Search for the cell housing the specified text and yield its [x, y] center coordinate. 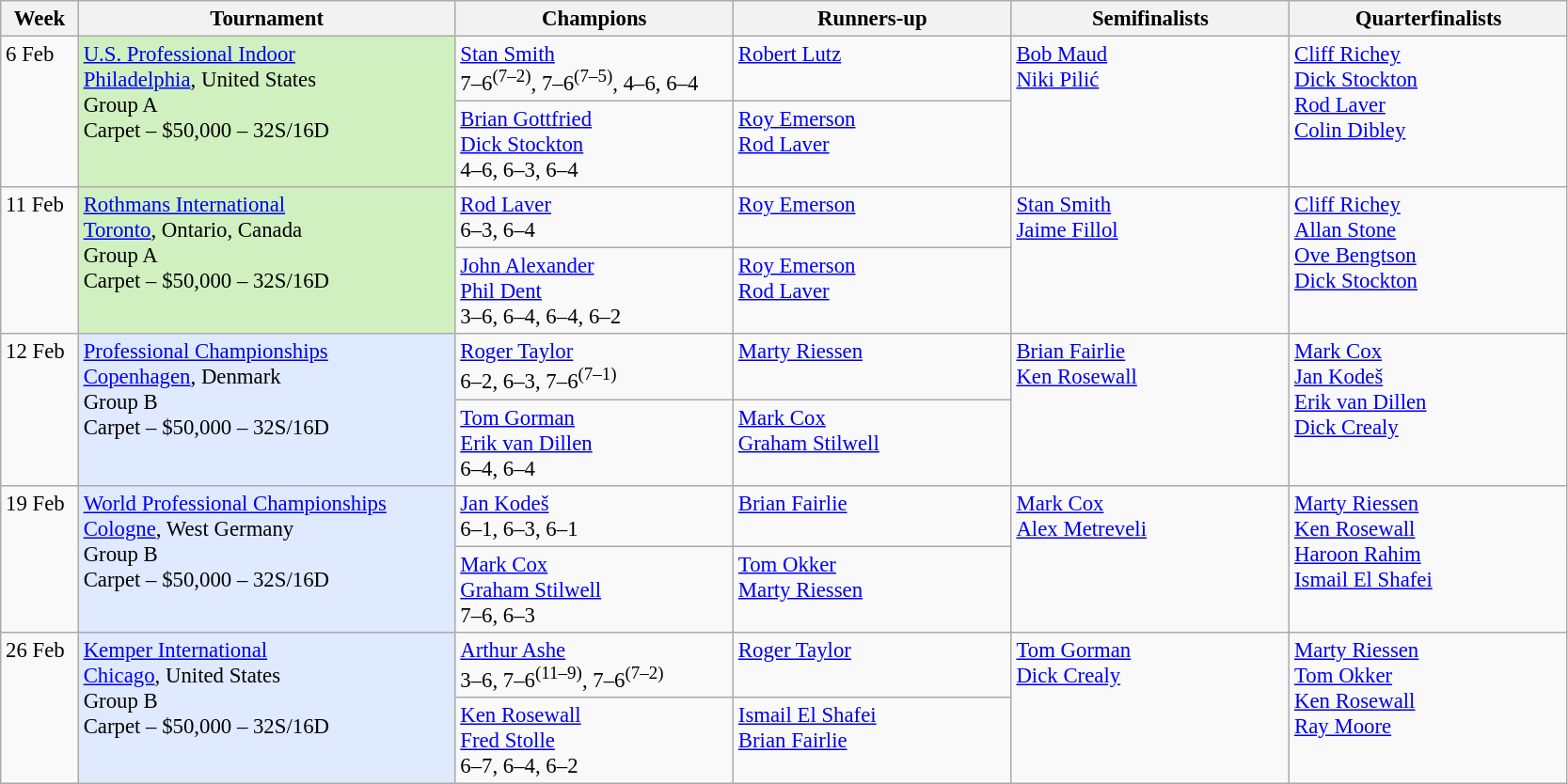
Quarterfinalists [1429, 19]
Robert Lutz [873, 70]
11 Feb [40, 260]
Brian Gottfried Dick Stockton4–6, 6–3, 6–4 [594, 145]
Rothmans International Toronto, Ontario, CanadaGroup ACarpet – $50,000 – 32S/16D [267, 260]
19 Feb [40, 558]
Mark Cox Alex Metreveli [1150, 558]
Rod Laver6–3, 6–4 [594, 218]
Stan Smith Jaime Fillol [1150, 260]
Tom Gorman Dick Crealy [1150, 707]
Mark Cox Graham Stilwell [873, 443]
Tom Okker Marty Riessen [873, 589]
Week [40, 19]
Kemper International Chicago, United StatesGroup BCarpet – $50,000 – 32S/16D [267, 707]
Roger Taylor [873, 664]
Mark Cox Jan Kodeš Erik van Dillen Dick Crealy [1429, 410]
Bob Maud Niki Pilić [1150, 113]
Semifinalists [1150, 19]
Runners-up [873, 19]
Professional Championships Copenhagen, DenmarkGroup BCarpet – $50,000 – 32S/16D [267, 410]
6 Feb [40, 113]
World Professional Championships Cologne, West GermanyGroup BCarpet – $50,000 – 32S/16D [267, 558]
Tom Gorman Erik van Dillen6–4, 6–4 [594, 443]
Roy Emerson [873, 218]
Champions [594, 19]
Ken Rosewall Fred Stolle6–7, 6–4, 6–2 [594, 741]
Marty Riessen Ken Rosewall Haroon Rahim Ismail El Shafei [1429, 558]
Stan Smith7–6(7–2), 7–6(7–5), 4–6, 6–4 [594, 70]
Tournament [267, 19]
John Alexander Phil Dent3–6, 6–4, 6–4, 6–2 [594, 291]
Brian Fairlie Ken Rosewall [1150, 410]
Marty Riessen Tom Okker Ken Rosewall Ray Moore [1429, 707]
Jan Kodeš6–1, 6–3, 6–1 [594, 515]
Ismail El Shafei Brian Fairlie [873, 741]
12 Feb [40, 410]
Roger Taylor6–2, 6–3, 7–6(7–1) [594, 367]
Marty Riessen [873, 367]
Arthur Ashe3–6, 7–6(11–9), 7–6(7–2) [594, 664]
Brian Fairlie [873, 515]
Mark Cox Graham Stilwell7–6, 6–3 [594, 589]
U.S. Professional Indoor Philadelphia, United StatesGroup ACarpet – $50,000 – 32S/16D [267, 113]
26 Feb [40, 707]
Cliff Richey Allan Stone Ove Bengtson Dick Stockton [1429, 260]
Cliff Richey Dick Stockton Rod Laver Colin Dibley [1429, 113]
